Find where the given text appears and provide that cell's center as [X, Y] coordinate. 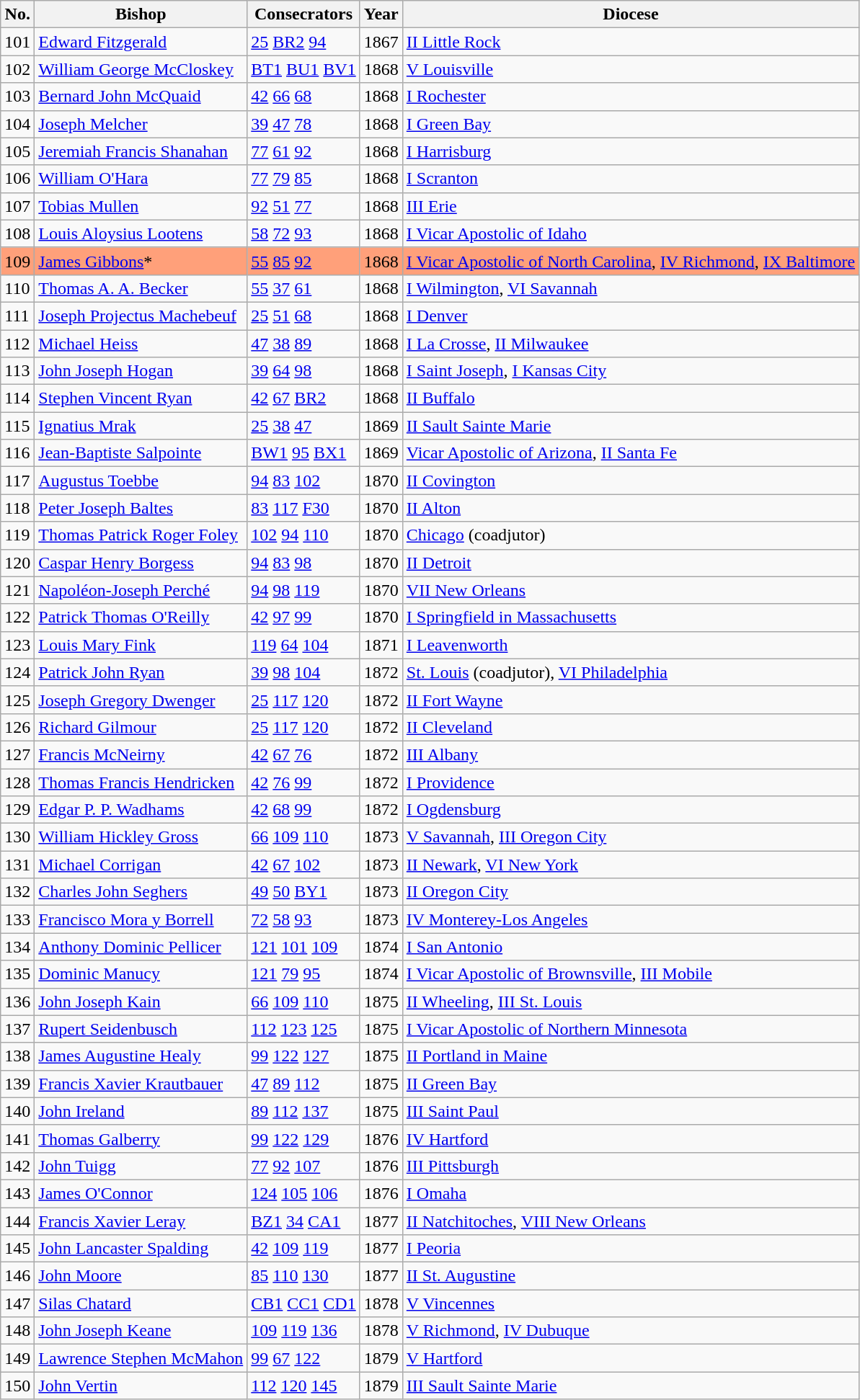
55 37 61 [303, 288]
143 [17, 1193]
Patrick John Ryan [141, 672]
Louis Mary Fink [141, 645]
Francis Xavier Krautbauer [141, 1084]
92 51 77 [303, 206]
John Vertin [141, 1386]
John Joseph Kain [141, 1002]
124 [17, 672]
John Joseph Hogan [141, 371]
72 58 93 [303, 919]
147 [17, 1303]
1867 [381, 42]
101 [17, 42]
II Newark, VI New York [630, 865]
102 [17, 69]
112 [17, 344]
Chicago (coadjutor) [630, 535]
Thomas Galberry [141, 1138]
Vicar Apostolic of Arizona, II Santa Fe [630, 453]
CB1 CC1 CD1 [303, 1303]
129 [17, 810]
Francisco Mora y Borrell [141, 919]
109 [17, 261]
126 [17, 727]
II Buffalo [630, 398]
Joseph Projectus Machebeuf [141, 316]
42 109 119 [303, 1249]
105 [17, 151]
I Vicar Apostolic of Brownsville, III Mobile [630, 974]
49 50 BY1 [303, 892]
134 [17, 947]
II Fort Wayne [630, 700]
Augustus Toebbe [141, 481]
Dominic Manucy [141, 974]
V Hartford [630, 1358]
Patrick Thomas O'Reilly [141, 617]
Jean-Baptiste Salpointe [141, 453]
II Oregon City [630, 892]
I Vicar Apostolic of Idaho [630, 233]
William O'Hara [141, 179]
II Sault Sainte Marie [630, 426]
42 67 102 [303, 865]
102 94 110 [303, 535]
James Augustine Healy [141, 1056]
124 105 106 [303, 1193]
25 BR2 94 [303, 42]
77 61 92 [303, 151]
145 [17, 1249]
V Richmond, IV Dubuque [630, 1331]
I Ogdensburg [630, 810]
Louis Aloysius Lootens [141, 233]
149 [17, 1358]
III Saint Paul [630, 1111]
III Albany [630, 754]
99 122 129 [303, 1138]
55 85 92 [303, 261]
John Moore [141, 1276]
140 [17, 1111]
Joseph Melcher [141, 124]
99 67 122 [303, 1358]
William George McCloskey [141, 69]
42 67 76 [303, 754]
25 51 68 [303, 316]
I Rochester [630, 97]
119 [17, 535]
John Lancaster Spalding [141, 1249]
Michael Corrigan [141, 865]
138 [17, 1056]
Francis Xavier Leray [141, 1221]
111 [17, 316]
Francis McNeirny [141, 754]
144 [17, 1221]
85 110 130 [303, 1276]
116 [17, 453]
42 67 BR2 [303, 398]
39 64 98 [303, 371]
133 [17, 919]
I Wilmington, VI Savannah [630, 288]
130 [17, 837]
39 47 78 [303, 124]
I Providence [630, 782]
IV Monterey-Los Angeles [630, 919]
25 38 47 [303, 426]
113 [17, 371]
42 68 99 [303, 810]
120 [17, 563]
Thomas Francis Hendricken [141, 782]
Year [381, 14]
121 [17, 590]
94 98 119 [303, 590]
BW1 95 BX1 [303, 453]
141 [17, 1138]
Consecrators [303, 14]
142 [17, 1166]
Bernard John McQuaid [141, 97]
Michael Heiss [141, 344]
47 89 112 [303, 1084]
Peter Joseph Baltes [141, 508]
Anthony Dominic Pellicer [141, 947]
V Vincennes [630, 1303]
II Covington [630, 481]
I Saint Joseph, I Kansas City [630, 371]
77 92 107 [303, 1166]
VII New Orleans [630, 590]
106 [17, 179]
109 119 136 [303, 1331]
Napoléon-Joseph Perché [141, 590]
II Little Rock [630, 42]
99 122 127 [303, 1056]
I Vicar Apostolic of North Carolina, IV Richmond, IX Baltimore [630, 261]
Tobias Mullen [141, 206]
Richard Gilmour [141, 727]
William Hickley Gross [141, 837]
Edgar P. P. Wadhams [141, 810]
146 [17, 1276]
136 [17, 1002]
James Gibbons* [141, 261]
115 [17, 426]
No. [17, 14]
132 [17, 892]
104 [17, 124]
139 [17, 1084]
Rupert Seidenbusch [141, 1029]
I San Antonio [630, 947]
148 [17, 1331]
St. Louis (coadjutor), VI Philadelphia [630, 672]
114 [17, 398]
II Portland in Maine [630, 1056]
Bishop [141, 14]
121 79 95 [303, 974]
Silas Chatard [141, 1303]
94 83 98 [303, 563]
II Detroit [630, 563]
89 112 137 [303, 1111]
III Pittsburgh [630, 1166]
122 [17, 617]
II Cleveland [630, 727]
IV Hartford [630, 1138]
BZ1 34 CA1 [303, 1221]
III Sault Sainte Marie [630, 1386]
Ignatius Mrak [141, 426]
I Leavenworth [630, 645]
128 [17, 782]
John Ireland [141, 1111]
II Wheeling, III St. Louis [630, 1002]
107 [17, 206]
II Green Bay [630, 1084]
123 [17, 645]
II St. Augustine [630, 1276]
42 66 68 [303, 97]
42 76 99 [303, 782]
I Denver [630, 316]
John Tuigg [141, 1166]
Diocese [630, 14]
James O'Connor [141, 1193]
83 117 F30 [303, 508]
112 120 145 [303, 1386]
39 98 104 [303, 672]
Edward Fitzgerald [141, 42]
94 83 102 [303, 481]
I Harrisburg [630, 151]
77 79 85 [303, 179]
II Natchitoches, VIII New Orleans [630, 1221]
V Louisville [630, 69]
I Peoria [630, 1249]
150 [17, 1386]
110 [17, 288]
I Scranton [630, 179]
V Savannah, III Oregon City [630, 837]
125 [17, 700]
42 97 99 [303, 617]
108 [17, 233]
119 64 104 [303, 645]
I La Crosse, II Milwaukee [630, 344]
Lawrence Stephen McMahon [141, 1358]
1871 [381, 645]
127 [17, 754]
112 123 125 [303, 1029]
I Green Bay [630, 124]
58 72 93 [303, 233]
Stephen Vincent Ryan [141, 398]
Jeremiah Francis Shanahan [141, 151]
118 [17, 508]
137 [17, 1029]
Joseph Gregory Dwenger [141, 700]
Charles John Seghers [141, 892]
Thomas A. A. Becker [141, 288]
I Vicar Apostolic of Northern Minnesota [630, 1029]
I Omaha [630, 1193]
103 [17, 97]
BT1 BU1 BV1 [303, 69]
47 38 89 [303, 344]
Caspar Henry Borgess [141, 563]
I Springfield in Massachusetts [630, 617]
131 [17, 865]
John Joseph Keane [141, 1331]
Thomas Patrick Roger Foley [141, 535]
II Alton [630, 508]
117 [17, 481]
III Erie [630, 206]
121 101 109 [303, 947]
135 [17, 974]
